Capture the cell that displays the provided text and extract its [x, y] central coordinate. 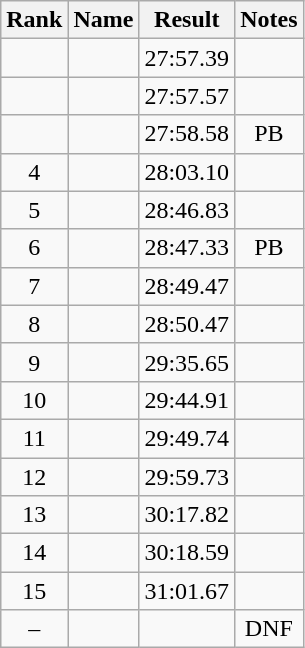
9 [34, 362]
27:57.39 [187, 58]
4 [34, 172]
28:47.33 [187, 248]
28:50.47 [187, 324]
28:49.47 [187, 286]
29:35.65 [187, 362]
11 [34, 438]
– [34, 629]
15 [34, 591]
28:03.10 [187, 172]
31:01.67 [187, 591]
Rank [34, 20]
27:57.57 [187, 96]
29:49.74 [187, 438]
8 [34, 324]
12 [34, 477]
30:18.59 [187, 553]
13 [34, 515]
5 [34, 210]
Result [187, 20]
27:58.58 [187, 134]
14 [34, 553]
30:17.82 [187, 515]
Name [104, 20]
DNF [269, 629]
29:44.91 [187, 400]
6 [34, 248]
Notes [269, 20]
10 [34, 400]
7 [34, 286]
29:59.73 [187, 477]
28:46.83 [187, 210]
